Return the (X, Y) coordinate for the center point of the cell that contains the specified text.  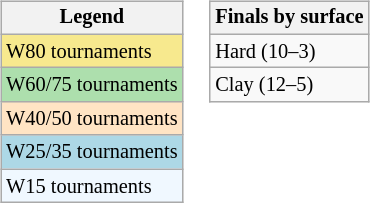
W25/35 tournaments (92, 152)
W40/50 tournaments (92, 119)
W60/75 tournaments (92, 85)
Clay (12–5) (289, 85)
Hard (10–3) (289, 51)
Legend (92, 18)
Finals by surface (289, 18)
W80 tournaments (92, 51)
W15 tournaments (92, 186)
